Find where the given text appears and provide that cell's center as (x, y) coordinate. 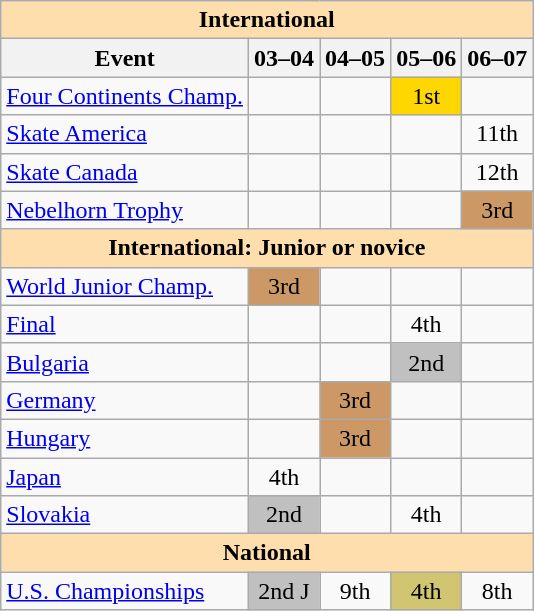
9th (356, 591)
International: Junior or novice (267, 248)
Four Continents Champ. (125, 96)
Slovakia (125, 515)
Skate America (125, 134)
12th (498, 172)
04–05 (356, 58)
Nebelhorn Trophy (125, 210)
03–04 (284, 58)
Final (125, 324)
05–06 (426, 58)
8th (498, 591)
Bulgaria (125, 362)
Hungary (125, 438)
11th (498, 134)
Skate Canada (125, 172)
1st (426, 96)
International (267, 20)
World Junior Champ. (125, 286)
06–07 (498, 58)
Japan (125, 477)
U.S. Championships (125, 591)
Germany (125, 400)
2nd J (284, 591)
Event (125, 58)
National (267, 553)
